Return the [X, Y] coordinate for the center point of the cell that contains the specified text.  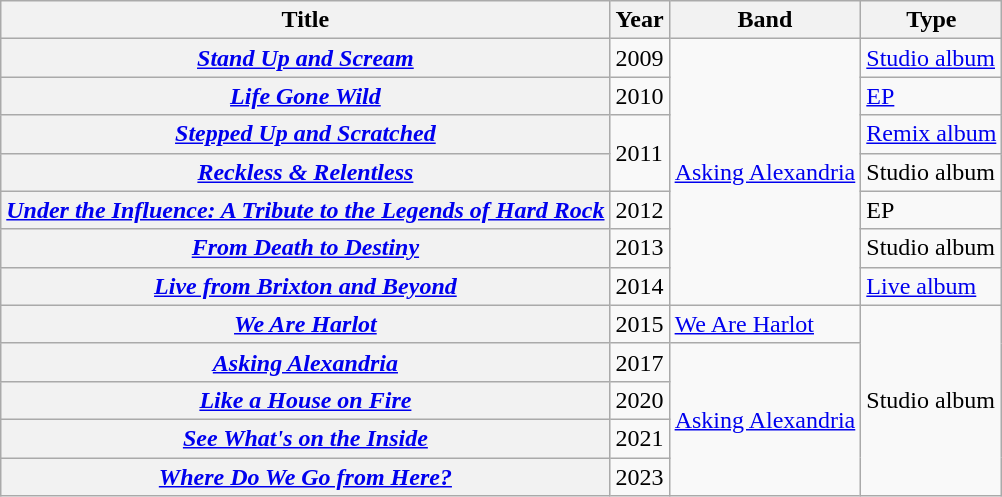
Life Gone Wild [306, 96]
Remix album [932, 134]
2020 [640, 400]
Year [640, 20]
Type [932, 20]
2009 [640, 58]
Reckless & Relentless [306, 172]
Band [765, 20]
2015 [640, 324]
See What's on the Inside [306, 438]
Title [306, 20]
Like a House on Fire [306, 400]
2013 [640, 248]
Stand Up and Scream [306, 58]
2010 [640, 96]
2014 [640, 286]
Stepped Up and Scratched [306, 134]
2017 [640, 362]
From Death to Destiny [306, 248]
2012 [640, 210]
2011 [640, 153]
2023 [640, 477]
Under the Influence: A Tribute to the Legends of Hard Rock [306, 210]
Live album [932, 286]
Where Do We Go from Here? [306, 477]
2021 [640, 438]
Live from Brixton and Beyond [306, 286]
